Capture the cell that displays the provided text and extract its (X, Y) central coordinate. 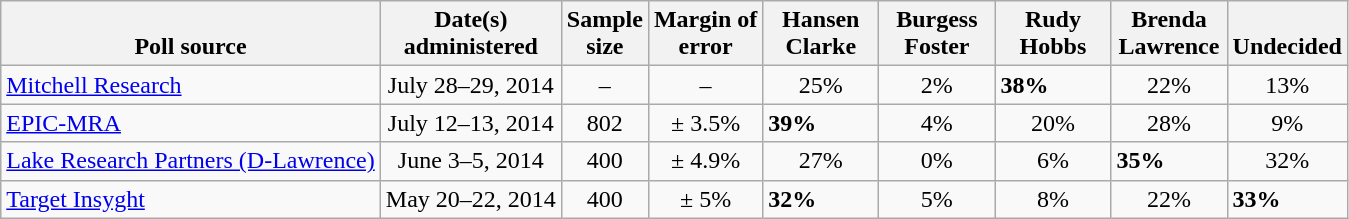
± 3.5% (705, 123)
EPIC-MRA (191, 123)
BrendaLawrence (1169, 34)
June 3–5, 2014 (470, 161)
BurgessFoster (937, 34)
HansenClarke (821, 34)
13% (1287, 85)
Mitchell Research (191, 85)
July 12–13, 2014 (470, 123)
2% (937, 85)
Undecided (1287, 34)
Poll source (191, 34)
Date(s)administered (470, 34)
35% (1169, 161)
28% (1169, 123)
27% (821, 161)
25% (821, 85)
5% (937, 199)
0% (937, 161)
July 28–29, 2014 (470, 85)
Lake Research Partners (D-Lawrence) (191, 161)
Target Insyght (191, 199)
± 5% (705, 199)
May 20–22, 2014 (470, 199)
4% (937, 123)
39% (821, 123)
9% (1287, 123)
Margin oferror (705, 34)
802 (604, 123)
33% (1287, 199)
8% (1053, 199)
± 4.9% (705, 161)
20% (1053, 123)
38% (1053, 85)
Samplesize (604, 34)
6% (1053, 161)
RudyHobbs (1053, 34)
